Detect which cell encompasses the target text, then output its (X, Y) center coordinate. 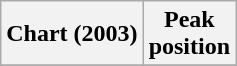
Chart (2003) (72, 34)
Peak position (189, 34)
